Provide the (x, y) coordinate of the cell's center where the given text is located.  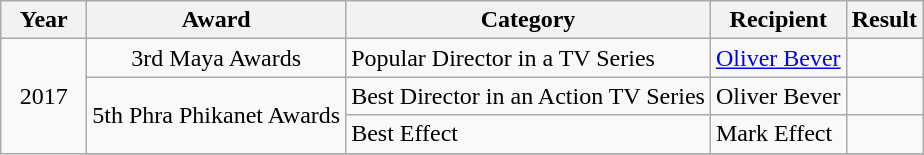
Recipient (778, 20)
Award (216, 20)
Best Effect (528, 134)
Mark Effect (778, 134)
Year (44, 20)
5th Phra Phikanet Awards (216, 115)
Best Director in an Action TV Series (528, 96)
Popular Director in a TV Series (528, 58)
Result (884, 20)
Category (528, 20)
3rd Maya Awards (216, 58)
2017 (44, 96)
